Provide the [X, Y] coordinate of the cell's center where the given text is located.  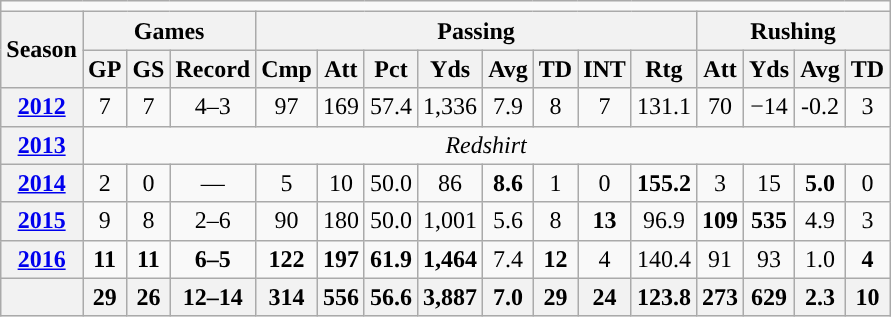
2013 [42, 145]
26 [148, 297]
7.0 [508, 297]
1,001 [450, 221]
15 [770, 183]
7.4 [508, 259]
57.4 [390, 107]
273 [720, 297]
3,887 [450, 297]
155.2 [664, 183]
629 [770, 297]
7.9 [508, 107]
2.3 [820, 297]
13 [605, 221]
109 [720, 221]
314 [287, 297]
−14 [770, 107]
86 [450, 183]
122 [287, 259]
70 [720, 107]
2 [104, 183]
1 [555, 183]
2012 [42, 107]
12 [555, 259]
2016 [42, 259]
123.8 [664, 297]
Rtg [664, 69]
131.1 [664, 107]
91 [720, 259]
INT [605, 69]
-0.2 [820, 107]
1.0 [820, 259]
97 [287, 107]
535 [770, 221]
12–14 [213, 297]
1,464 [450, 259]
8.6 [508, 183]
90 [287, 221]
2014 [42, 183]
9 [104, 221]
93 [770, 259]
24 [605, 297]
2–6 [213, 221]
GP [104, 69]
4.9 [820, 221]
Cmp [287, 69]
Pct [390, 69]
180 [340, 221]
6–5 [213, 259]
5 [287, 183]
5.6 [508, 221]
140.4 [664, 259]
61.9 [390, 259]
Rushing [792, 31]
169 [340, 107]
56.6 [390, 297]
Passing [476, 31]
2015 [42, 221]
197 [340, 259]
Games [168, 31]
Season [42, 50]
556 [340, 297]
96.9 [664, 221]
1,336 [450, 107]
— [213, 183]
Record [213, 69]
4–3 [213, 107]
5.0 [820, 183]
Redshirt [486, 145]
GS [148, 69]
